Provide the (X, Y) coordinate of the cell's center where the given text is located.  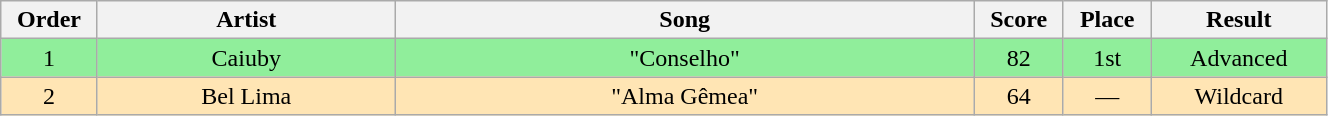
64 (1018, 96)
1st (1107, 58)
Bel Lima (246, 96)
Order (49, 20)
Place (1107, 20)
Wildcard (1238, 96)
— (1107, 96)
"Conselho" (684, 58)
1 (49, 58)
2 (49, 96)
Result (1238, 20)
Advanced (1238, 58)
"Alma Gêmea" (684, 96)
Caiuby (246, 58)
Song (684, 20)
Artist (246, 20)
82 (1018, 58)
Score (1018, 20)
